Provide the (X, Y) coordinate of the cell's center where the given text is located.  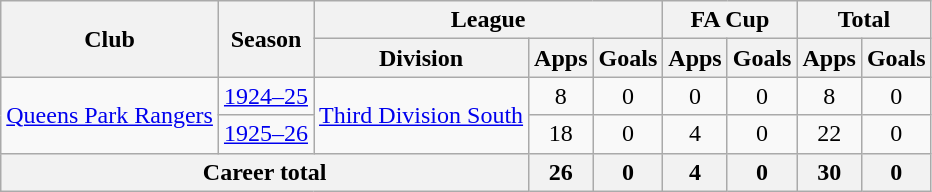
Third Division South (422, 115)
1925–26 (266, 134)
Queens Park Rangers (110, 115)
18 (561, 134)
FA Cup (730, 20)
1924–25 (266, 96)
30 (829, 172)
22 (829, 134)
Division (422, 58)
26 (561, 172)
Season (266, 39)
League (488, 20)
Career total (265, 172)
Total (864, 20)
Club (110, 39)
